Locate the cell with the specified text and output its (x, y) center coordinate. 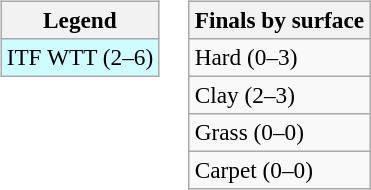
Legend (80, 20)
Hard (0–3) (279, 57)
ITF WTT (2–6) (80, 57)
Carpet (0–0) (279, 171)
Finals by surface (279, 20)
Grass (0–0) (279, 133)
Clay (2–3) (279, 95)
